Capture the cell that displays the provided text and extract its (x, y) central coordinate. 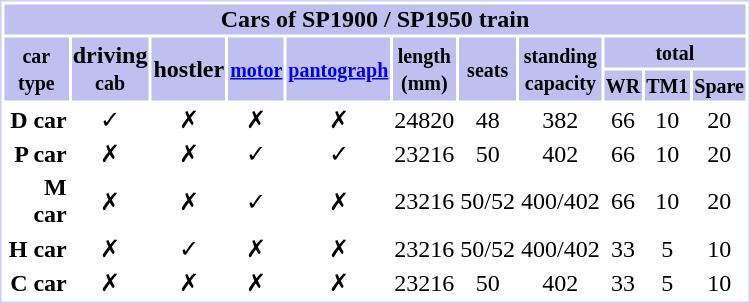
total (674, 53)
TM1 (668, 85)
24820 (424, 120)
car type (36, 70)
P car (36, 154)
standingcapacity (561, 70)
Cars of SP1900 / SP1950 train (374, 19)
D car (36, 120)
drivingcab (110, 70)
Spare (720, 85)
length(mm) (424, 70)
seats (488, 70)
WR (622, 85)
C car (36, 283)
motor (256, 70)
pantograph (338, 70)
H car (36, 248)
hostler (189, 70)
48 (488, 120)
382 (561, 120)
M car (36, 200)
